Return [X, Y] of the center of cell containing provided text 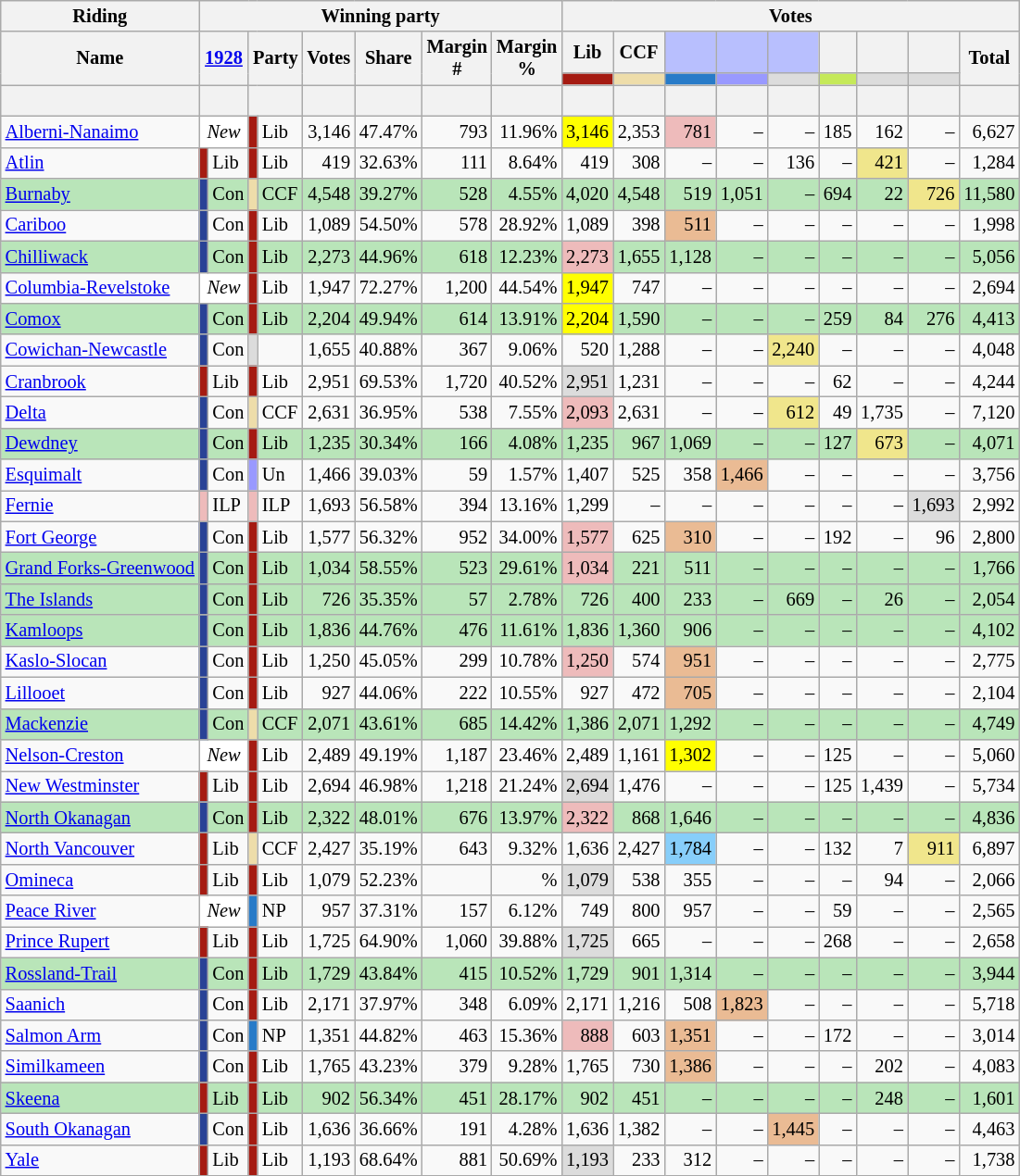
Margin% [526, 58]
46.98% [389, 786]
111 [458, 163]
1,766 [989, 568]
618 [458, 256]
49 [837, 412]
Prince Rupert [100, 942]
Cariboo [100, 225]
57 [458, 599]
1,407 [587, 475]
162 [882, 131]
259 [837, 319]
23.46% [526, 755]
202 [882, 1067]
2,093 [587, 412]
523 [458, 568]
415 [458, 973]
4,463 [989, 1129]
New Westminster [100, 786]
10.55% [526, 693]
72.27% [389, 288]
North Vancouver [100, 848]
2,240 [793, 350]
68.64% [389, 1160]
Un [280, 475]
6.09% [526, 1005]
906 [690, 631]
Share [389, 58]
612 [793, 412]
614 [458, 319]
268 [837, 942]
32.63% [389, 163]
312 [690, 1160]
1,128 [690, 256]
9.28% [526, 1067]
Fort George [100, 537]
5,060 [989, 755]
1.57% [526, 475]
2,104 [989, 693]
525 [639, 475]
1,476 [639, 786]
9.06% [526, 350]
Total [989, 58]
14.42% [526, 724]
400 [639, 599]
1,720 [458, 382]
40.88% [389, 350]
47.47% [389, 131]
157 [458, 911]
13.97% [526, 818]
868 [639, 818]
64.90% [389, 942]
% [526, 880]
1,161 [639, 755]
15.36% [526, 1035]
Skeena [100, 1098]
508 [690, 1005]
4.08% [526, 444]
1,060 [458, 942]
1,601 [989, 1098]
398 [639, 225]
44.76% [389, 631]
888 [587, 1035]
1,646 [690, 818]
2,054 [989, 599]
276 [934, 319]
39.27% [389, 194]
Nelson-Creston [100, 755]
Comox [100, 319]
1,292 [690, 724]
1,360 [639, 631]
1,216 [639, 1005]
44.82% [389, 1035]
69.53% [389, 382]
Saanich [100, 1005]
49.19% [389, 755]
4,048 [989, 350]
Chilliwack [100, 256]
11.96% [526, 131]
36.66% [389, 1129]
221 [639, 568]
310 [690, 537]
1,314 [690, 973]
1,200 [458, 288]
44.54% [526, 288]
Similkameen [100, 1067]
43.84% [389, 973]
1,735 [882, 412]
1,288 [639, 350]
4,102 [989, 631]
669 [793, 599]
528 [458, 194]
6,627 [989, 131]
299 [458, 661]
The Islands [100, 599]
355 [690, 880]
901 [639, 973]
643 [458, 848]
421 [882, 163]
1,738 [989, 1160]
793 [458, 131]
379 [458, 1067]
Salmon Arm [100, 1035]
127 [837, 444]
578 [458, 225]
62 [837, 382]
2,658 [989, 942]
44.96% [389, 256]
49.94% [389, 319]
367 [458, 350]
Lillooet [100, 693]
685 [458, 724]
94 [882, 880]
Peace River [100, 911]
185 [837, 131]
7 [882, 848]
11,580 [989, 194]
13.16% [526, 506]
1,051 [742, 194]
4,749 [989, 724]
5,718 [989, 1005]
911 [934, 848]
37.31% [389, 911]
56.34% [389, 1098]
Cowichan-Newcastle [100, 350]
4.28% [526, 1129]
21.24% [526, 786]
44.06% [389, 693]
705 [690, 693]
29.61% [526, 568]
North Okanagan [100, 818]
4,836 [989, 818]
Alberni-Nanaimo [100, 131]
749 [587, 911]
Fernie [100, 506]
3,944 [989, 973]
28.17% [526, 1098]
34.00% [526, 537]
Party [275, 58]
222 [458, 693]
463 [458, 1035]
39.03% [389, 475]
881 [458, 1160]
Omineca [100, 880]
Burnaby [100, 194]
48.01% [389, 818]
12.23% [526, 256]
4,083 [989, 1067]
54.50% [389, 225]
9.32% [526, 848]
472 [639, 693]
358 [690, 475]
56.58% [389, 506]
2,565 [989, 911]
7.55% [526, 412]
Margin# [458, 58]
1,231 [639, 382]
192 [837, 537]
4,413 [989, 319]
22 [882, 194]
676 [458, 818]
Atlin [100, 163]
4,020 [587, 194]
1,069 [690, 444]
781 [690, 131]
519 [690, 194]
172 [837, 1035]
5,734 [989, 786]
Mackenzie [100, 724]
45.05% [389, 661]
Rossland-Trail [100, 973]
2,775 [989, 661]
625 [639, 537]
52.23% [389, 880]
520 [587, 350]
Esquimalt [100, 475]
730 [639, 1067]
Columbia-Revelstoke [100, 288]
476 [458, 631]
11.61% [526, 631]
800 [639, 911]
673 [882, 444]
50.69% [526, 1160]
1,445 [793, 1129]
1,823 [742, 1005]
2,992 [989, 506]
Riding [100, 16]
967 [639, 444]
191 [458, 1129]
603 [639, 1035]
28.92% [526, 225]
37.97% [389, 1005]
35.35% [389, 599]
2,066 [989, 880]
1,439 [882, 786]
574 [639, 661]
Name [100, 58]
Dewdney [100, 444]
Kaslo-Slocan [100, 661]
56.32% [389, 537]
2,353 [639, 131]
40.52% [526, 382]
1,218 [458, 786]
10.78% [526, 661]
6,897 [989, 848]
Yale [100, 1160]
96 [934, 537]
35.19% [389, 848]
10.52% [526, 973]
2,800 [989, 537]
394 [458, 506]
4,244 [989, 382]
951 [690, 661]
Grand Forks-Greenwood [100, 568]
308 [639, 163]
1,590 [639, 319]
43.61% [389, 724]
13.91% [526, 319]
1,299 [587, 506]
1928 [224, 58]
2.78% [526, 599]
39.88% [526, 942]
8.64% [526, 163]
43.23% [389, 1067]
Delta [100, 412]
4.55% [526, 194]
30.34% [389, 444]
1,284 [989, 163]
7,120 [989, 412]
Kamloops [100, 631]
136 [793, 163]
3,014 [989, 1035]
3,756 [989, 475]
1,998 [989, 225]
5,056 [989, 256]
248 [882, 1098]
665 [639, 942]
South Okanagan [100, 1129]
36.95% [389, 412]
747 [639, 288]
694 [837, 194]
1,382 [639, 1129]
26 [882, 599]
1,302 [690, 755]
Cranbrook [100, 382]
952 [458, 537]
4,071 [989, 444]
84 [882, 319]
58.55% [389, 568]
166 [458, 444]
1,187 [458, 755]
6.12% [526, 911]
1,784 [690, 848]
348 [458, 1005]
132 [837, 848]
Winning party [380, 16]
